Return the (x, y) coordinate for the center point of the cell that contains the specified text.  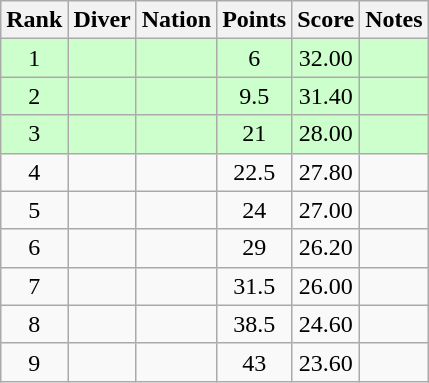
3 (34, 134)
24 (254, 210)
26.20 (326, 248)
Nation (176, 20)
8 (34, 324)
5 (34, 210)
32.00 (326, 58)
22.5 (254, 172)
43 (254, 362)
24.60 (326, 324)
1 (34, 58)
31.40 (326, 96)
2 (34, 96)
Points (254, 20)
9.5 (254, 96)
31.5 (254, 286)
9 (34, 362)
27.00 (326, 210)
Diver (102, 20)
23.60 (326, 362)
Score (326, 20)
4 (34, 172)
Notes (394, 20)
Rank (34, 20)
29 (254, 248)
38.5 (254, 324)
21 (254, 134)
27.80 (326, 172)
26.00 (326, 286)
7 (34, 286)
28.00 (326, 134)
